From the cell containing the given text, extract its center point as (X, Y) coordinate. 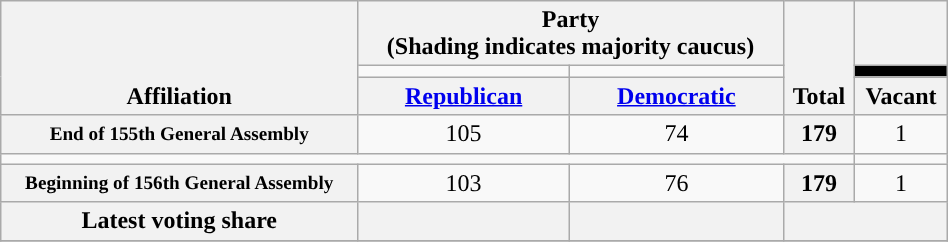
Latest voting share (180, 221)
Vacant (901, 96)
Party (Shading indicates majority caucus) (571, 34)
105 (464, 134)
103 (464, 183)
76 (676, 183)
74 (676, 134)
Democratic (676, 96)
End of 155th General Assembly (180, 134)
Total (818, 58)
Republican (464, 96)
Beginning of 156th General Assembly (180, 183)
Affiliation (180, 58)
